For the text-containing cell, return its midpoint in (x, y) coordinate format. 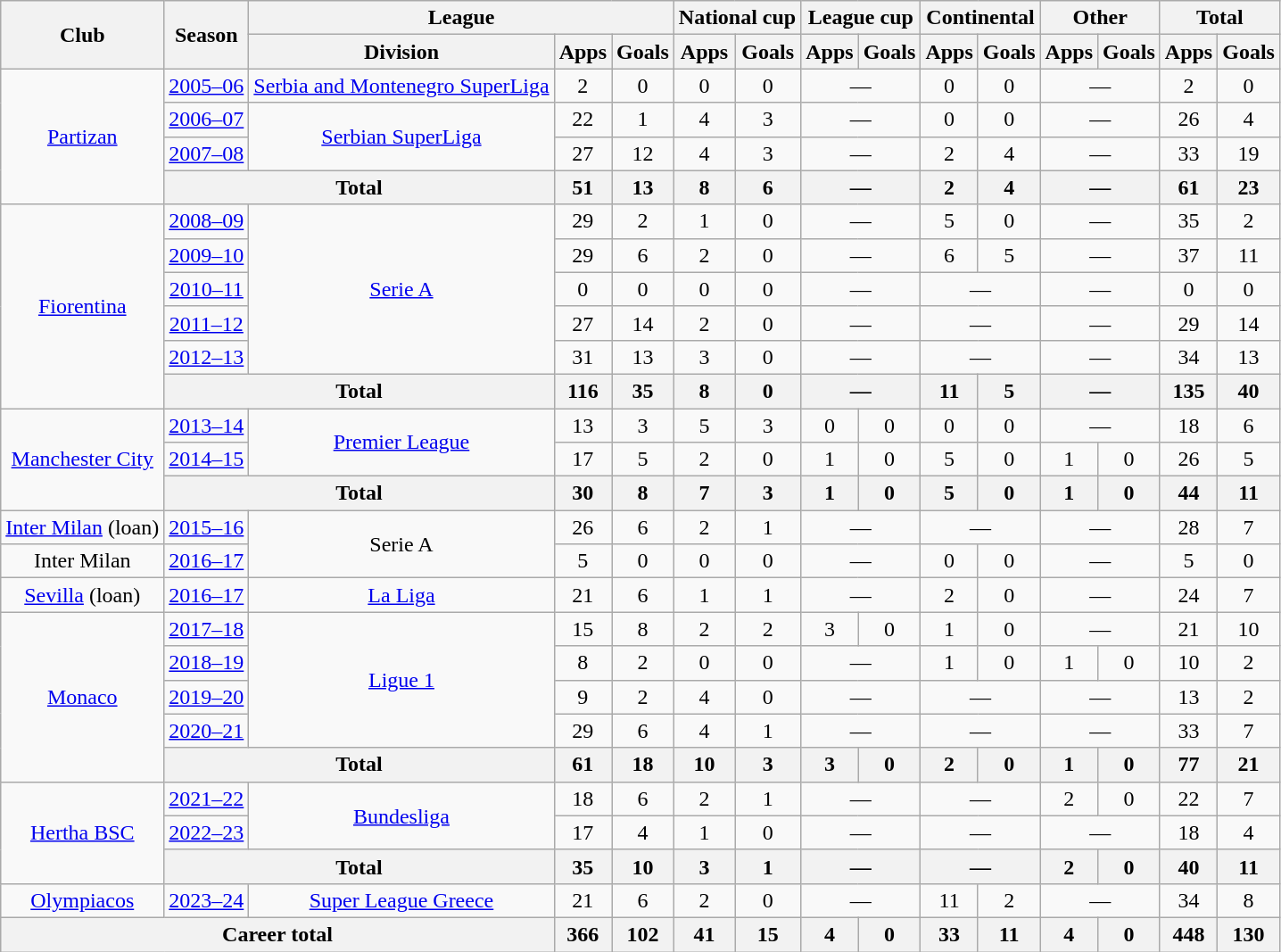
41 (704, 934)
National cup (737, 18)
2013–14 (207, 426)
Olympiacos (82, 900)
Hertha BSC (82, 832)
Continental (980, 18)
2005–06 (207, 86)
37 (1188, 255)
2006–07 (207, 120)
28 (1188, 527)
12 (643, 153)
Season (207, 35)
Inter Milan (loan) (82, 527)
Serbia and Montenegro SuperLiga (401, 86)
30 (583, 493)
2009–10 (207, 255)
Inter Milan (82, 561)
La Liga (401, 595)
2012–13 (207, 357)
Club (82, 35)
Monaco (82, 697)
Sevilla (loan) (82, 595)
44 (1188, 493)
9 (583, 697)
102 (643, 934)
2008–09 (207, 221)
2020–21 (207, 731)
2015–16 (207, 527)
2017–18 (207, 629)
League cup (861, 18)
2022–23 (207, 832)
Premier League (401, 443)
2014–15 (207, 459)
2021–22 (207, 799)
Ligue 1 (401, 680)
League (461, 18)
448 (1188, 934)
31 (583, 357)
2011–12 (207, 323)
23 (1249, 187)
Career total (277, 934)
Fiorentina (82, 306)
366 (583, 934)
Manchester City (82, 459)
51 (583, 187)
Super League Greece (401, 900)
77 (1188, 765)
2010–11 (207, 289)
Serbian SuperLiga (401, 137)
2007–08 (207, 153)
116 (583, 391)
19 (1249, 153)
Division (401, 52)
2019–20 (207, 697)
Other (1100, 18)
Partizan (82, 137)
2018–19 (207, 663)
2023–24 (207, 900)
Bundesliga (401, 815)
130 (1249, 934)
24 (1188, 595)
135 (1188, 391)
